Scan for the cell matching the given text and deliver its (x, y) coordinate at center. 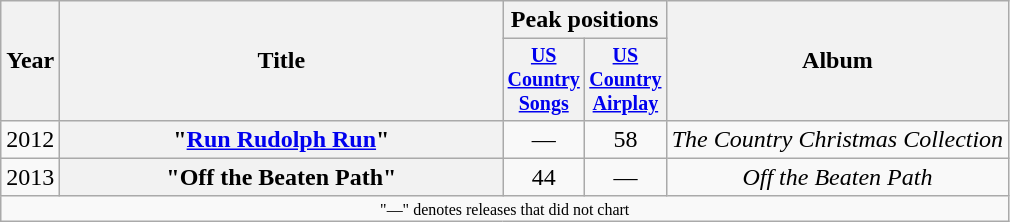
Album (837, 61)
Off the Beaten Path (837, 177)
"Off the Beaten Path" (282, 177)
2012 (30, 139)
44 (544, 177)
Title (282, 61)
US Country Songs (544, 80)
"Run Rudolph Run" (282, 139)
58 (626, 139)
US Country Airplay (626, 80)
Year (30, 61)
2013 (30, 177)
The Country Christmas Collection (837, 139)
Peak positions (584, 20)
"—" denotes releases that did not chart (505, 208)
